Search for the cell housing the specified text and yield its (x, y) center coordinate. 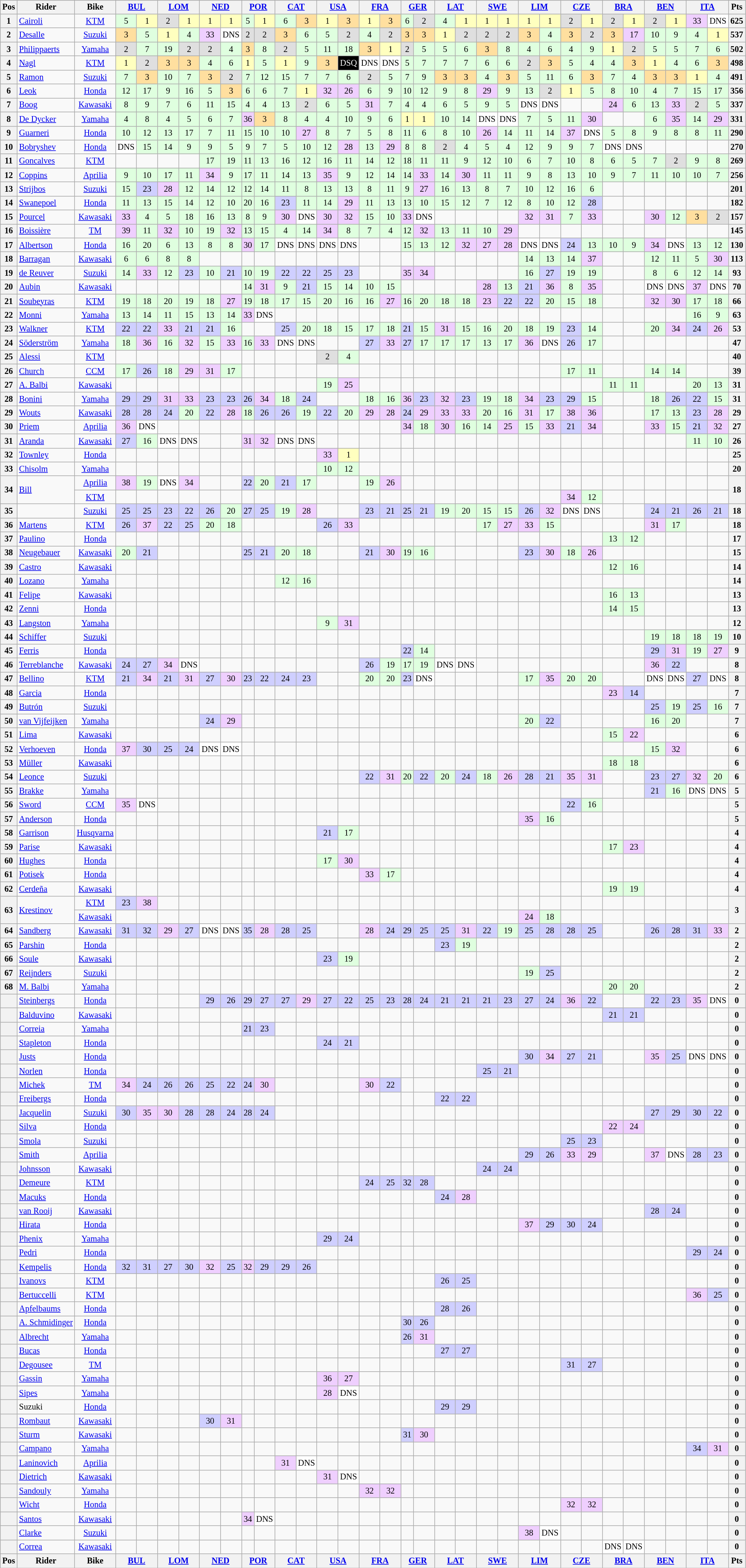
Campano (46, 1449)
M. Balbi (46, 987)
Strijbos (46, 189)
Santos (46, 1519)
356 (737, 91)
Rombaut (46, 1421)
Jacquelin (46, 1113)
Balduvino (46, 1015)
Macuks (46, 1197)
Norlen (46, 1071)
Sandouly (46, 1491)
Reijnders (46, 973)
331 (737, 119)
Wouts (46, 413)
Coppins (46, 175)
57 (9, 819)
Leonce (46, 777)
Dietrich (46, 1477)
Aranda (46, 441)
Freibergs (46, 1099)
Pourcel (46, 217)
269 (737, 161)
Justs (46, 1057)
Butrón (46, 707)
498 (737, 63)
Bobryshev (46, 147)
Steinbergs (46, 1001)
Cairoli (46, 21)
70 (737, 287)
Parshin (46, 945)
Nagl (46, 63)
55 (9, 791)
Boissière (46, 231)
Müller (46, 763)
Michek (46, 1085)
van Vijfeijken (46, 721)
Correia (46, 1029)
Stapleton (46, 1043)
Sipes (46, 1393)
A. Balbi (46, 385)
Ferris (46, 651)
A. Schmidinger (46, 1323)
Church (46, 371)
Paulino (46, 539)
Zenni (46, 609)
Krestinov (46, 910)
Schiffer (46, 637)
52 (9, 749)
Bonini (46, 399)
42 (9, 609)
Sword (46, 805)
Brakke (46, 791)
Gassin (46, 1379)
Ramon (46, 77)
Sandberg (46, 931)
51 (9, 735)
113 (737, 259)
54 (9, 777)
Goncalves (46, 161)
93 (737, 273)
Degousee (46, 1365)
Anderson (46, 819)
Bellino (46, 679)
Guarneri (46, 133)
Walkner (46, 329)
Husqvarna (95, 833)
van Rooij (46, 1211)
Langston (46, 623)
Alessi (46, 357)
Johnsson (46, 1169)
201 (737, 189)
Demeure (46, 1183)
Silva (46, 1127)
Ivanovs (46, 1281)
Cerdeña (46, 889)
Martens (46, 525)
Philippaerts (46, 49)
290 (737, 133)
Swanepoel (46, 203)
Felipe (46, 595)
182 (737, 203)
Sturm (46, 1435)
Leok (46, 91)
Hirata (46, 1225)
49 (9, 707)
62 (9, 889)
Barragan (46, 259)
Albrecht (46, 1337)
Potisek (46, 875)
Parise (46, 847)
Clarke (46, 1533)
43 (9, 623)
Bertuccelli (46, 1295)
46 (9, 665)
256 (737, 175)
Priem (46, 427)
Desalle (46, 35)
45 (9, 651)
60 (9, 861)
Verhoeven (46, 749)
Castro (46, 567)
DSQ (348, 63)
Bill (46, 490)
Laninovich (46, 1463)
De Dycker (46, 119)
61 (9, 875)
Townley (46, 455)
Lozano (46, 581)
145 (737, 231)
Lima (46, 735)
537 (737, 35)
Terreblanche (46, 665)
58 (9, 833)
50 (9, 721)
Monni (46, 315)
337 (737, 105)
56 (9, 805)
44 (9, 637)
68 (9, 987)
48 (9, 693)
Albertson (46, 245)
65 (9, 945)
130 (737, 245)
41 (9, 595)
Smola (46, 1141)
Garcia (46, 693)
491 (737, 77)
Soule (46, 959)
Chisolm (46, 469)
59 (9, 847)
Hughes (46, 861)
de Reuver (46, 273)
Söderström (46, 343)
Apfelbaums (46, 1309)
Bucas (46, 1351)
Aubin (46, 287)
Garrison (46, 833)
67 (9, 973)
Kempelis (46, 1267)
Soubeyras (46, 301)
Smith (46, 1155)
157 (737, 217)
270 (737, 147)
625 (737, 21)
Neugebauer (46, 553)
Correa (46, 1547)
Boog (46, 105)
Phenix (46, 1239)
502 (737, 49)
64 (9, 931)
Pedri (46, 1253)
Wicht (46, 1505)
